Find where the given text appears and provide that cell's center as (x, y) coordinate. 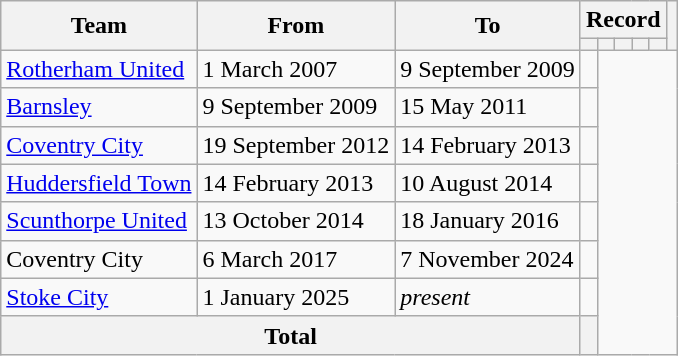
Stoke City (99, 297)
18 January 2016 (488, 221)
7 November 2024 (488, 259)
Scunthorpe United (99, 221)
Barnsley (99, 107)
15 May 2011 (488, 107)
To (488, 26)
1 March 2007 (296, 69)
Total (291, 335)
present (488, 297)
Rotherham United (99, 69)
13 October 2014 (296, 221)
Team (99, 26)
From (296, 26)
10 August 2014 (488, 183)
6 March 2017 (296, 259)
Record (623, 20)
Huddersfield Town (99, 183)
1 January 2025 (296, 297)
19 September 2012 (296, 145)
